Identify which cell holds the provided text, then report its (x, y) central coordinate. 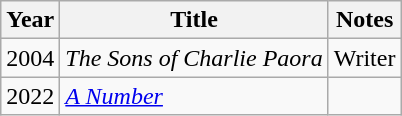
Notes (364, 20)
2004 (30, 58)
The Sons of Charlie Paora (194, 58)
Year (30, 20)
A Number (194, 96)
2022 (30, 96)
Title (194, 20)
Writer (364, 58)
